Determine the [x, y] coordinate at the center of the cell enclosing the given text.  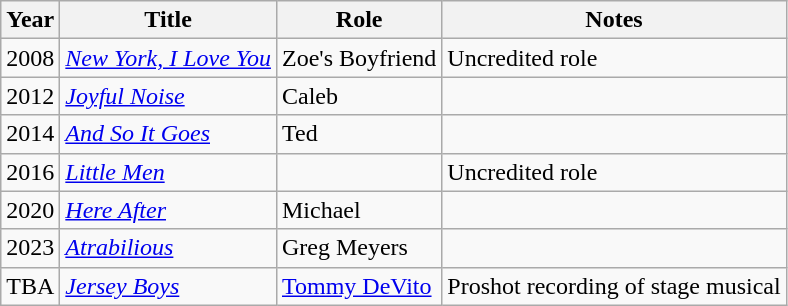
Here After [168, 210]
Tommy DeVito [358, 286]
2023 [30, 248]
2012 [30, 96]
Zoe's Boyfriend [358, 58]
Greg Meyers [358, 248]
Jersey Boys [168, 286]
Atrabilious [168, 248]
New York, I Love You [168, 58]
TBA [30, 286]
Michael [358, 210]
Proshot recording of stage musical [614, 286]
Year [30, 20]
2020 [30, 210]
Joyful Noise [168, 96]
Title [168, 20]
Ted [358, 134]
And So It Goes [168, 134]
Little Men [168, 172]
2016 [30, 172]
Role [358, 20]
2008 [30, 58]
Notes [614, 20]
Caleb [358, 96]
2014 [30, 134]
